Identify which cell holds the provided text, then report its [X, Y] central coordinate. 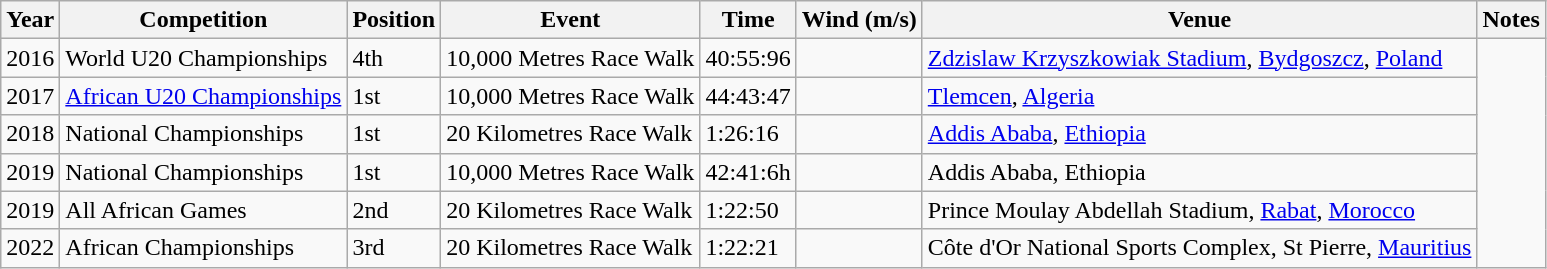
42:41:6h [748, 172]
1:22:21 [748, 248]
Competition [204, 20]
2016 [30, 58]
Year [30, 20]
1:22:50 [748, 210]
World U20 Championships [204, 58]
Position [394, 20]
Côte d'Or National Sports Complex, St Pierre, Mauritius [1200, 248]
African Championships [204, 248]
Zdzislaw Krzyszkowiak Stadium, Bydgoszcz, Poland [1200, 58]
4th [394, 58]
Tlemcen, Algeria [1200, 96]
Event [570, 20]
44:43:47 [748, 96]
2017 [30, 96]
3rd [394, 248]
Time [748, 20]
Notes [1511, 20]
Prince Moulay Abdellah Stadium, Rabat, Morocco [1200, 210]
2018 [30, 134]
African U20 Championships [204, 96]
Wind (m/s) [859, 20]
40:55:96 [748, 58]
1:26:16 [748, 134]
All African Games [204, 210]
Venue [1200, 20]
2022 [30, 248]
2nd [394, 210]
